Output the [X, Y] coordinate of the center of the cell containing the given text.  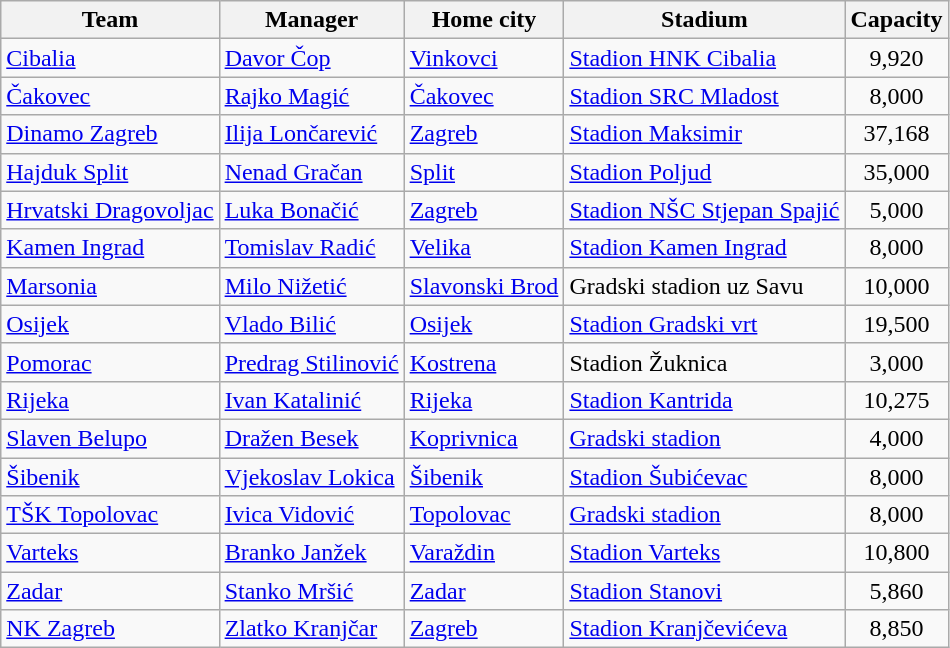
Hrvatski Dragovoljac [110, 210]
Velika [484, 248]
Slaven Belupo [110, 438]
Stadion SRC Mladost [704, 96]
Zlatko Kranjčar [312, 629]
Hajduk Split [110, 172]
Vlado Bilić [312, 324]
Pomorac [110, 362]
Tomislav Radić [312, 248]
Nenad Gračan [312, 172]
Luka Bonačić [312, 210]
Stadion Varteks [704, 553]
Stadium [704, 20]
Capacity [896, 20]
8,850 [896, 629]
Split [484, 172]
Varteks [110, 553]
Branko Janžek [312, 553]
10,800 [896, 553]
Kamen Ingrad [110, 248]
Stadion Kranjčevićeva [704, 629]
Manager [312, 20]
Stanko Mršić [312, 591]
Stadion Maksimir [704, 134]
Varaždin [484, 553]
9,920 [896, 58]
Dražen Besek [312, 438]
10,000 [896, 286]
Stadion HNK Cibalia [704, 58]
Predrag Stilinović [312, 362]
Stadion Šubićevac [704, 477]
Stadion Stanovi [704, 591]
Ivica Vidović [312, 515]
Stadion Poljud [704, 172]
Team [110, 20]
Stadion Kantrida [704, 400]
5,860 [896, 591]
Stadion NŠC Stjepan Spajić [704, 210]
Stadion Kamen Ingrad [704, 248]
37,168 [896, 134]
19,500 [896, 324]
Milo Nižetić [312, 286]
5,000 [896, 210]
Vinkovci [484, 58]
Home city [484, 20]
Koprivnica [484, 438]
TŠK Topolovac [110, 515]
35,000 [896, 172]
Dinamo Zagreb [110, 134]
Ivan Katalinić [312, 400]
Kostrena [484, 362]
Gradski stadion uz Savu [704, 286]
Slavonski Brod [484, 286]
Vjekoslav Lokica [312, 477]
Davor Čop [312, 58]
NK Zagreb [110, 629]
Topolovac [484, 515]
4,000 [896, 438]
Stadion Žuknica [704, 362]
Ilija Lončarević [312, 134]
Rajko Magić [312, 96]
Stadion Gradski vrt [704, 324]
Cibalia [110, 58]
10,275 [896, 400]
3,000 [896, 362]
Marsonia [110, 286]
